Find where the given text appears and provide that cell's center as [x, y] coordinate. 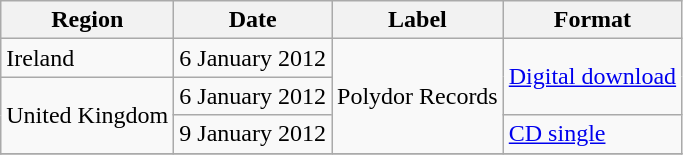
Label [418, 20]
Date [253, 20]
Digital download [592, 77]
CD single [592, 134]
Region [88, 20]
United Kingdom [88, 115]
Format [592, 20]
Polydor Records [418, 96]
Ireland [88, 58]
9 January 2012 [253, 134]
